Detect which cell encompasses the target text, then output its [x, y] center coordinate. 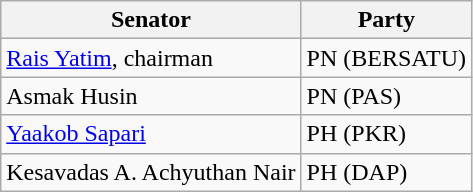
Kesavadas A. Achyuthan Nair [151, 172]
Senator [151, 20]
Yaakob Sapari [151, 134]
Party [386, 20]
PN (BERSATU) [386, 58]
PH (PKR) [386, 134]
Rais Yatim, chairman [151, 58]
PN (PAS) [386, 96]
Asmak Husin [151, 96]
PH (DAP) [386, 172]
